Find where the given text appears and provide that cell's center as [x, y] coordinate. 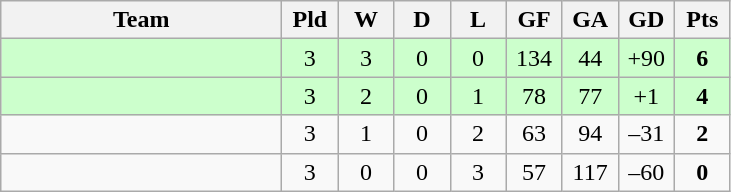
117 [590, 172]
GF [534, 20]
+90 [646, 58]
4 [702, 96]
D [422, 20]
Pts [702, 20]
L [478, 20]
Pld [310, 20]
78 [534, 96]
134 [534, 58]
Team [142, 20]
63 [534, 134]
GD [646, 20]
44 [590, 58]
6 [702, 58]
+1 [646, 96]
–60 [646, 172]
94 [590, 134]
57 [534, 172]
GA [590, 20]
77 [590, 96]
W [366, 20]
–31 [646, 134]
